Detect which cell encompasses the target text, then output its (x, y) center coordinate. 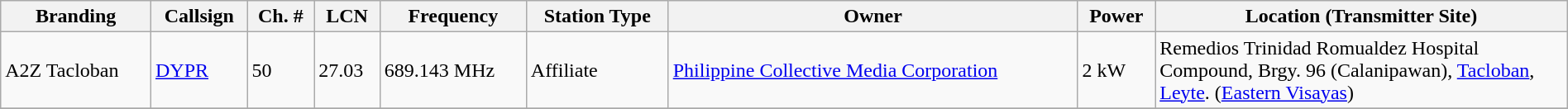
2 kW (1116, 70)
Affiliate (597, 70)
27.03 (347, 70)
Power (1116, 17)
Branding (76, 17)
689.143 MHz (453, 70)
Philippine Collective Media Corporation (873, 70)
Remedios Trinidad Romualdez Hospital Compound, Brgy. 96 (Calanipawan), Tacloban, Leyte. (Eastern Visayas) (1361, 70)
Ch. # (281, 17)
Frequency (453, 17)
LCN (347, 17)
DYPR (198, 70)
A2Z Tacloban (76, 70)
Location (Transmitter Site) (1361, 17)
Station Type (597, 17)
Owner (873, 17)
Callsign (198, 17)
50 (281, 70)
